Locate the cell with the specified text and output its [X, Y] center coordinate. 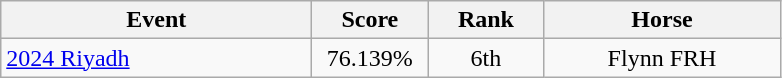
Event [156, 20]
2024 Riyadh [156, 58]
Score [370, 20]
Horse [662, 20]
Flynn FRH [662, 58]
Rank [486, 20]
76.139% [370, 58]
6th [486, 58]
